Output the (X, Y) coordinate of the center of the cell containing the given text.  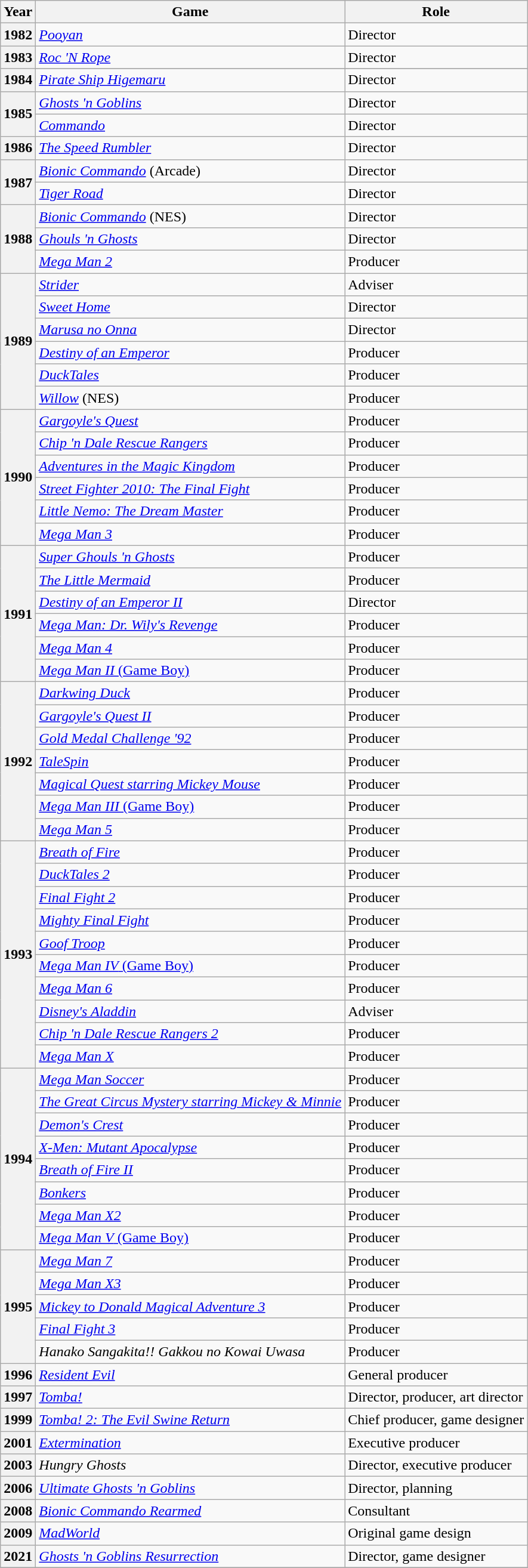
Roc 'N Rope (190, 57)
Destiny of an Emperor (190, 353)
1989 (18, 341)
Mega Man X2 (190, 1215)
Gold Medal Challenge '92 (190, 739)
Mega Man II (Game Boy) (190, 671)
Street Fighter 2010: The Final Fight (190, 489)
Consultant (436, 1511)
Year (18, 12)
2006 (18, 1488)
1984 (18, 80)
Final Fight 3 (190, 1329)
TaleSpin (190, 761)
Mega Man V (Game Boy) (190, 1238)
Mega Man III (Game Boy) (190, 807)
Pirate Ship Higemaru (190, 80)
Tomba! (190, 1397)
Willow (NES) (190, 398)
1997 (18, 1397)
2003 (18, 1465)
Darkwing Duck (190, 693)
Executive producer (436, 1443)
1987 (18, 182)
Final Fight 2 (190, 897)
Strider (190, 285)
Magical Quest starring Mickey Mouse (190, 784)
Extermination (190, 1443)
1993 (18, 955)
Ghosts 'n Goblins Resurrection (190, 1556)
Bonkers (190, 1193)
Disney's Aladdin (190, 1011)
Breath of Fire (190, 852)
Bionic Commando Rearmed (190, 1511)
1986 (18, 148)
Mega Man Soccer (190, 1079)
Mega Man IV (Game Boy) (190, 965)
1983 (18, 57)
1991 (18, 613)
Mega Man 5 (190, 829)
Mega Man 4 (190, 647)
2008 (18, 1511)
1995 (18, 1306)
Ghouls 'n Ghosts (190, 239)
Pooyan (190, 35)
DuckTales (190, 375)
1994 (18, 1159)
Tiger Road (190, 193)
Little Nemo: The Dream Master (190, 511)
Ultimate Ghosts 'n Goblins (190, 1488)
Role (436, 12)
Original game design (436, 1533)
2021 (18, 1556)
Director, executive producer (436, 1465)
1990 (18, 477)
Sweet Home (190, 307)
MadWorld (190, 1533)
General producer (436, 1374)
Adventures in the Magic Kingdom (190, 466)
Chief producer, game designer (436, 1420)
Gargoyle's Quest II (190, 716)
Mega Man X (190, 1057)
1992 (18, 761)
Hanako Sangakita!! Gakkou no Kowai Uwasa (190, 1351)
Director, producer, art director (436, 1397)
1982 (18, 35)
Chip 'n Dale Rescue Rangers 2 (190, 1034)
Marusa no Onna (190, 330)
Resident Evil (190, 1374)
1988 (18, 239)
Hungry Ghosts (190, 1465)
Mickey to Donald Magical Adventure 3 (190, 1306)
Breath of Fire II (190, 1170)
Bionic Commando (Arcade) (190, 171)
Destiny of an Emperor II (190, 602)
Ghosts 'n Goblins (190, 103)
The Little Mermaid (190, 579)
Mega Man 2 (190, 261)
DuckTales 2 (190, 875)
2009 (18, 1533)
Mega Man 3 (190, 534)
Bionic Commando (NES) (190, 216)
Mega Man X3 (190, 1283)
Gargoyle's Quest (190, 421)
Tomba! 2: The Evil Swine Return (190, 1420)
Commando (190, 125)
Chip 'n Dale Rescue Rangers (190, 443)
Goof Troop (190, 943)
Director, planning (436, 1488)
1999 (18, 1420)
X-Men: Mutant Apocalypse (190, 1147)
Game (190, 12)
Mighty Final Fight (190, 920)
The Speed Rumbler (190, 148)
2001 (18, 1443)
The Great Circus Mystery starring Mickey & Minnie (190, 1102)
1996 (18, 1374)
Director, game designer (436, 1556)
Demon's Crest (190, 1125)
Mega Man 7 (190, 1261)
Super Ghouls 'n Ghosts (190, 557)
1985 (18, 114)
Mega Man 6 (190, 988)
Mega Man: Dr. Wily's Revenge (190, 625)
